Capture the cell that displays the provided text and extract its [X, Y] central coordinate. 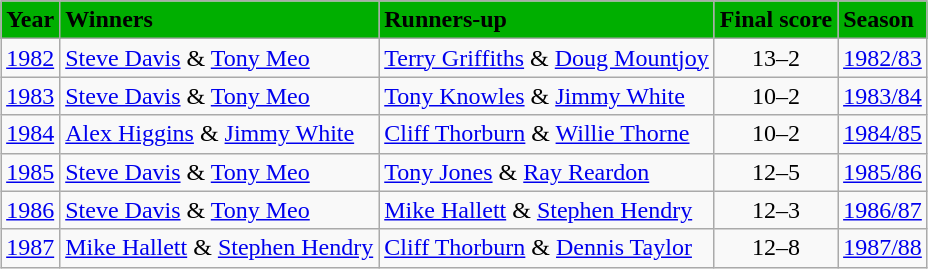
1983/84 [883, 96]
1982/83 [883, 58]
Terry Griffiths & Doug Mountjoy [547, 58]
Final score [776, 20]
Tony Jones & Ray Reardon [547, 172]
Cliff Thorburn & Dennis Taylor [547, 248]
Tony Knowles & Jimmy White [547, 96]
1984 [30, 134]
Runners-up [547, 20]
12–8 [776, 248]
Winners [220, 20]
12–3 [776, 210]
Year [30, 20]
Alex Higgins & Jimmy White [220, 134]
1986 [30, 210]
Cliff Thorburn & Willie Thorne [547, 134]
1985/86 [883, 172]
Season [883, 20]
1986/87 [883, 210]
13–2 [776, 58]
1987 [30, 248]
1982 [30, 58]
1983 [30, 96]
1985 [30, 172]
1987/88 [883, 248]
1984/85 [883, 134]
12–5 [776, 172]
